Output the [x, y] coordinate of the center of the cell containing the given text.  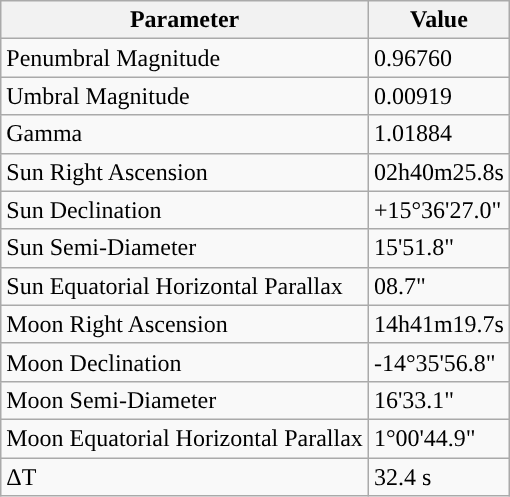
1.01884 [438, 134]
0.96760 [438, 58]
32.4 s [438, 477]
Moon Declination [185, 362]
16'33.1" [438, 400]
14h41m19.7s [438, 324]
08.7" [438, 286]
0.00919 [438, 96]
Umbral Magnitude [185, 96]
Moon Equatorial Horizontal Parallax [185, 438]
Parameter [185, 20]
15'51.8" [438, 248]
ΔT [185, 477]
02h40m25.8s [438, 172]
Value [438, 20]
Penumbral Magnitude [185, 58]
Gamma [185, 134]
Moon Semi-Diameter [185, 400]
+15°36'27.0" [438, 210]
Moon Right Ascension [185, 324]
Sun Right Ascension [185, 172]
1°00'44.9" [438, 438]
Sun Equatorial Horizontal Parallax [185, 286]
Sun Declination [185, 210]
-14°35'56.8" [438, 362]
Sun Semi-Diameter [185, 248]
